Return the (X, Y) coordinate for the center point of the cell that contains the specified text.  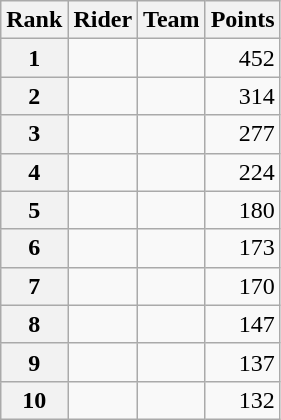
147 (242, 324)
1 (34, 58)
277 (242, 134)
9 (34, 362)
132 (242, 400)
7 (34, 286)
224 (242, 172)
8 (34, 324)
2 (34, 96)
Rider (103, 20)
Team (172, 20)
6 (34, 248)
173 (242, 248)
3 (34, 134)
180 (242, 210)
Points (242, 20)
10 (34, 400)
Rank (34, 20)
452 (242, 58)
170 (242, 286)
137 (242, 362)
5 (34, 210)
4 (34, 172)
314 (242, 96)
